Output the [x, y] coordinate of the center of the cell containing the given text.  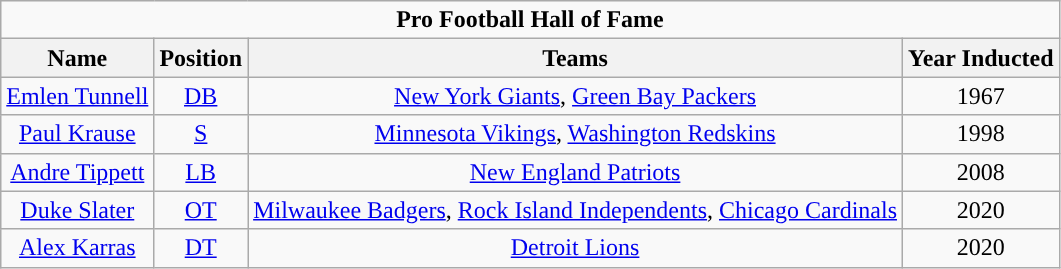
OT [201, 210]
Detroit Lions [576, 248]
1998 [982, 134]
Andre Tippett [78, 172]
New York Giants, Green Bay Packers [576, 96]
Pro Football Hall of Fame [530, 20]
S [201, 134]
DB [201, 96]
Year Inducted [982, 58]
Emlen Tunnell [78, 96]
Minnesota Vikings, Washington Redskins [576, 134]
Duke Slater [78, 210]
Teams [576, 58]
New England Patriots [576, 172]
Paul Krause [78, 134]
Name [78, 58]
LB [201, 172]
Milwaukee Badgers, Rock Island Independents, Chicago Cardinals [576, 210]
DT [201, 248]
1967 [982, 96]
Position [201, 58]
2008 [982, 172]
Alex Karras [78, 248]
